Return [X, Y] of the center of cell containing provided text 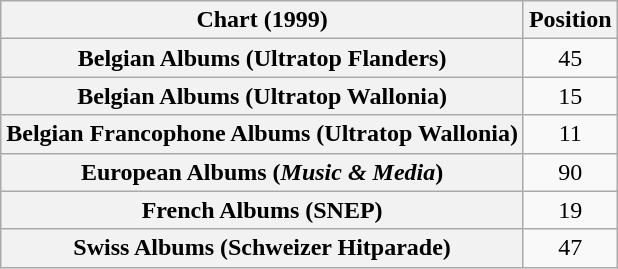
Swiss Albums (Schweizer Hitparade) [262, 248]
Chart (1999) [262, 20]
Belgian Francophone Albums (Ultratop Wallonia) [262, 134]
19 [570, 210]
Belgian Albums (Ultratop Flanders) [262, 58]
Position [570, 20]
11 [570, 134]
47 [570, 248]
90 [570, 172]
45 [570, 58]
French Albums (SNEP) [262, 210]
15 [570, 96]
European Albums (Music & Media) [262, 172]
Belgian Albums (Ultratop Wallonia) [262, 96]
